Provide the [X, Y] coordinate of the cell's center where the given text is located.  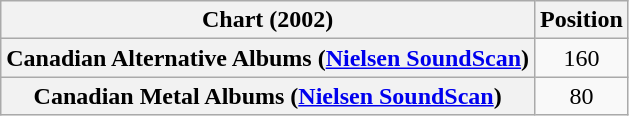
Position [582, 20]
80 [582, 96]
160 [582, 58]
Canadian Alternative Albums (Nielsen SoundScan) [268, 58]
Chart (2002) [268, 20]
Canadian Metal Albums (Nielsen SoundScan) [268, 96]
